Detect which cell encompasses the target text, then output its [X, Y] center coordinate. 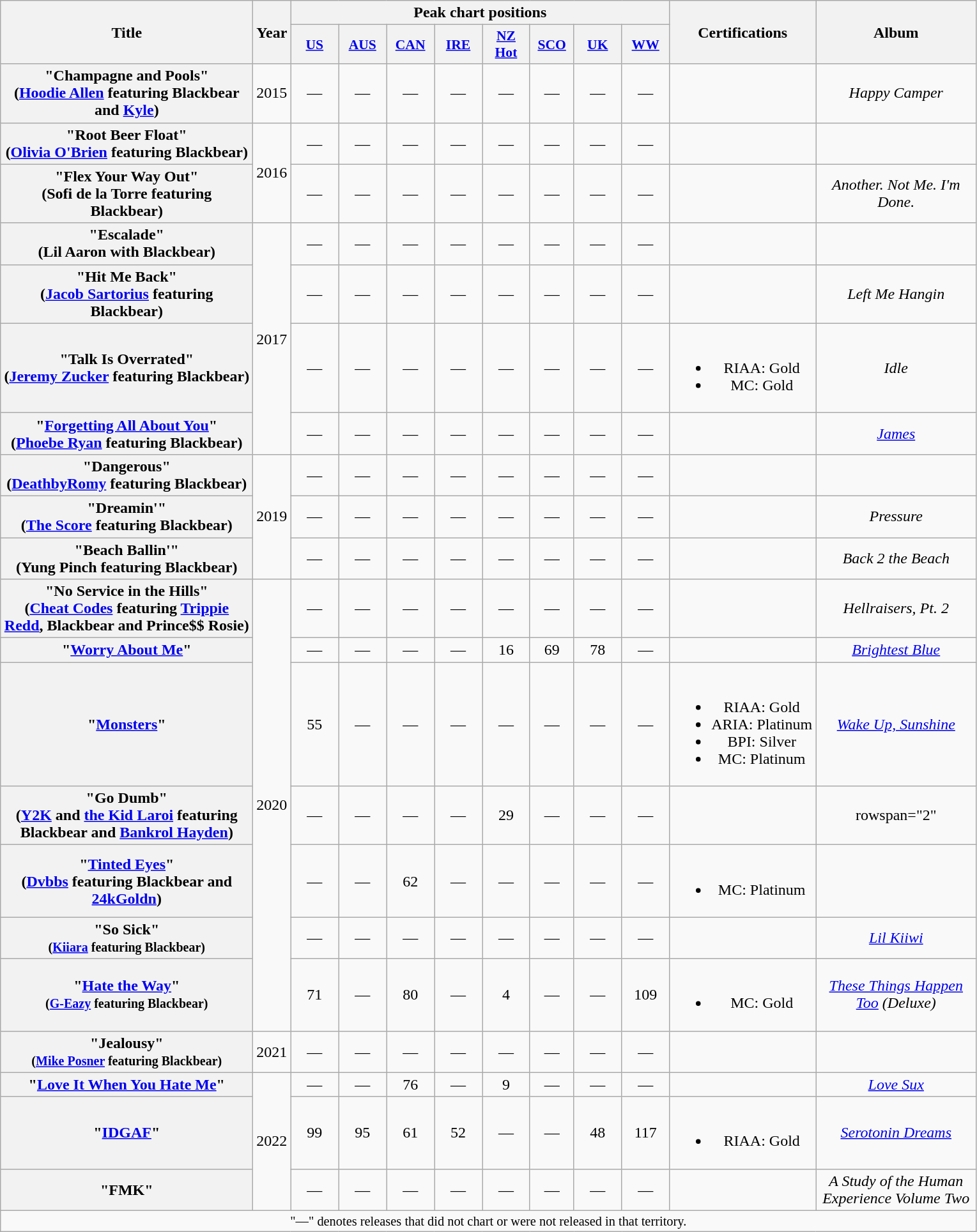
IRE [459, 45]
29 [506, 816]
69 [551, 650]
62 [410, 881]
76 [410, 1084]
These Things Happen Too (Deluxe) [896, 995]
US [314, 45]
Back 2 the Beach [896, 558]
RIAA: Gold [742, 1133]
"Champagne and Pools"(Hoodie Allen featuring Blackbear and Kyle) [127, 93]
4 [506, 995]
"Escalade"(Lil Aaron with Blackbear) [127, 244]
48 [598, 1133]
2015 [272, 93]
Certifications [742, 32]
NZHot [506, 45]
Happy Camper [896, 93]
Lil Kiiwi [896, 938]
Left Me Hangin [896, 294]
Peak chart positions [481, 13]
"Hit Me Back"(Jacob Sartorius featuring Blackbear) [127, 294]
"No Service in the Hills" (Cheat Codes featuring Trippie Redd, Blackbear and Prince$$ Rosie) [127, 609]
Hellraisers, Pt. 2 [896, 609]
CAN [410, 45]
80 [410, 995]
"Worry About Me" [127, 650]
rowspan="2" [896, 816]
2016 [272, 172]
MC: Platinum [742, 881]
Love Sux [896, 1084]
"—" denotes releases that did not chart or were not released in that territory. [488, 1221]
"Root Beer Float"(Olivia O'Brien featuring Blackbear) [127, 143]
RIAA: GoldMC: Gold [742, 368]
16 [506, 650]
Idle [896, 368]
RIAA: GoldARIA: PlatinumBPI: SilverMC: Platinum [742, 724]
95 [363, 1133]
James [896, 433]
"Go Dumb"(Y2K and the Kid Laroi featuring Blackbear and Bankrol Hayden) [127, 816]
"Tinted Eyes"(Dvbbs featuring Blackbear and 24kGoldn) [127, 881]
2021 [272, 1051]
"Hate the Way"(G-Eazy featuring Blackbear) [127, 995]
99 [314, 1133]
52 [459, 1133]
Brightest Blue [896, 650]
"Love It When You Hate Me" [127, 1084]
2017 [272, 338]
"Dreamin'"(The Score featuring Blackbear) [127, 516]
Year [272, 32]
UK [598, 45]
109 [645, 995]
55 [314, 724]
71 [314, 995]
"So Sick"(Kiiara featuring Blackbear) [127, 938]
MC: Gold [742, 995]
Pressure [896, 516]
117 [645, 1133]
"FMK" [127, 1189]
"Flex Your Way Out"(Sofi de la Torre featuring Blackbear) [127, 194]
2022 [272, 1141]
9 [506, 1084]
"Jealousy"(Mike Posner featuring Blackbear) [127, 1051]
2019 [272, 516]
"Forgetting All About You"(Phoebe Ryan featuring Blackbear) [127, 433]
61 [410, 1133]
AUS [363, 45]
"Talk Is Overrated"(Jeremy Zucker featuring Blackbear) [127, 368]
"Dangerous"(DeathbyRomy featuring Blackbear) [127, 475]
Wake Up, Sunshine [896, 724]
"Beach Ballin'"(Yung Pinch featuring Blackbear) [127, 558]
78 [598, 650]
A Study of the Human Experience Volume Two [896, 1189]
SCO [551, 45]
"Monsters" [127, 724]
Another. Not Me. I'm Done. [896, 194]
WW [645, 45]
Album [896, 32]
"IDGAF" [127, 1133]
2020 [272, 805]
Serotonin Dreams [896, 1133]
Title [127, 32]
